Detect which cell encompasses the target text, then output its [X, Y] center coordinate. 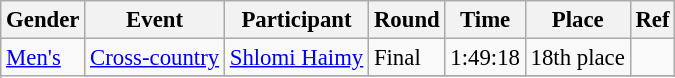
Cross-country [155, 58]
Men's [43, 58]
Final [407, 58]
Ref [652, 20]
Event [155, 20]
Round [407, 20]
Time [485, 20]
1:49:18 [485, 58]
Place [578, 20]
18th place [578, 58]
Gender [43, 20]
Shlomi Haimy [296, 58]
Participant [296, 20]
